Detect which cell encompasses the target text, then output its (x, y) center coordinate. 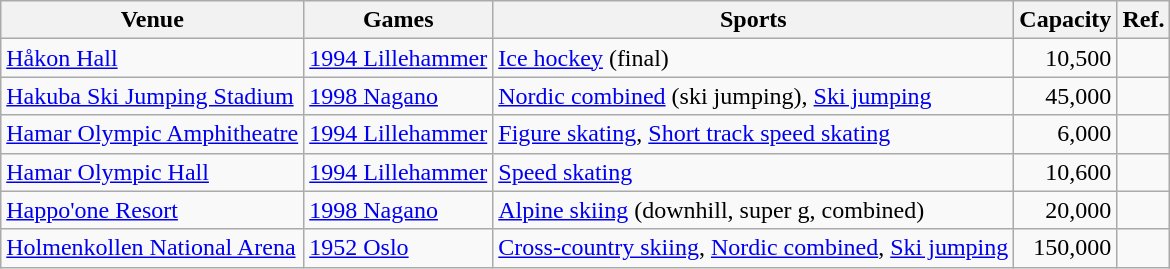
Håkon Hall (152, 58)
Games (398, 20)
Nordic combined (ski jumping), Ski jumping (754, 96)
20,000 (1066, 210)
Cross-country skiing, Nordic combined, Ski jumping (754, 248)
10,600 (1066, 172)
Hamar Olympic Amphitheatre (152, 134)
1952 Oslo (398, 248)
150,000 (1066, 248)
Figure skating, Short track speed skating (754, 134)
Hakuba Ski Jumping Stadium (152, 96)
Speed skating (754, 172)
45,000 (1066, 96)
Alpine skiing (downhill, super g, combined) (754, 210)
Capacity (1066, 20)
10,500 (1066, 58)
Venue (152, 20)
Holmenkollen National Arena (152, 248)
Sports (754, 20)
Ref. (1144, 20)
Hamar Olympic Hall (152, 172)
Ice hockey (final) (754, 58)
6,000 (1066, 134)
Happo'one Resort (152, 210)
